Pinpoint the cell where the given text exists, returning its [x, y] midpoint coordinate. 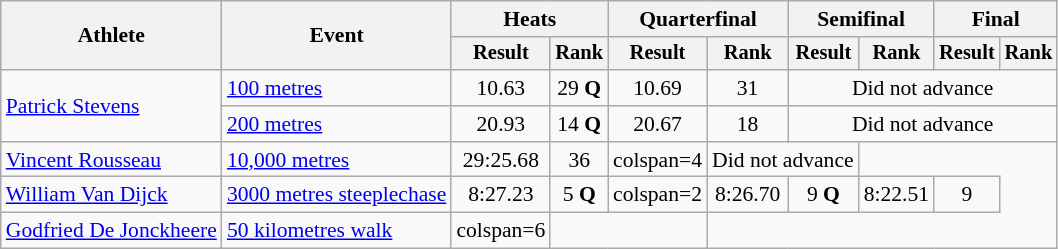
Godfried De Jonckheere [112, 231]
20.67 [658, 124]
Semifinal [861, 19]
14 Q [579, 124]
29 Q [579, 88]
8:26.70 [748, 195]
William Van Dijck [112, 195]
colspan=2 [658, 195]
colspan=4 [658, 160]
10,000 metres [337, 160]
29:25.68 [500, 160]
50 kilometres walk [337, 231]
Final [996, 19]
31 [748, 88]
36 [579, 160]
8:27.23 [500, 195]
3000 metres steeplechase [337, 195]
Patrick Stevens [112, 106]
5 Q [579, 195]
10.69 [658, 88]
100 metres [337, 88]
Athlete [112, 36]
Heats [530, 19]
10.63 [500, 88]
Event [337, 36]
9 [967, 195]
Vincent Rousseau [112, 160]
Quarterfinal [698, 19]
8:22.51 [896, 195]
20.93 [500, 124]
colspan=6 [500, 231]
18 [748, 124]
200 metres [337, 124]
9 Q [823, 195]
